Return [X, Y] of the center of cell containing provided text 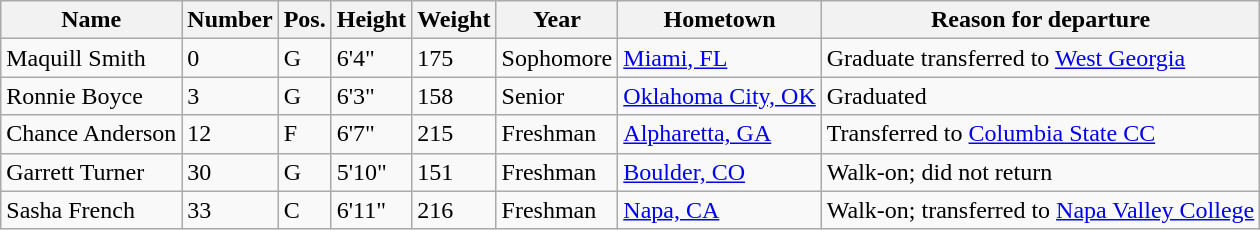
5'10" [371, 172]
Height [371, 20]
Hometown [720, 20]
6'4" [371, 58]
175 [454, 58]
3 [230, 96]
Walk-on; did not return [1040, 172]
Reason for departure [1040, 20]
Alpharetta, GA [720, 134]
0 [230, 58]
Graduated [1040, 96]
Sasha French [92, 210]
Walk-on; transferred to Napa Valley College [1040, 210]
33 [230, 210]
Name [92, 20]
6'11" [371, 210]
151 [454, 172]
Sophomore [557, 58]
C [304, 210]
215 [454, 134]
Miami, FL [720, 58]
Transferred to Columbia State CC [1040, 134]
216 [454, 210]
30 [230, 172]
Number [230, 20]
Year [557, 20]
Pos. [304, 20]
12 [230, 134]
158 [454, 96]
Boulder, CO [720, 172]
Chance Anderson [92, 134]
Graduate transferred to West Georgia [1040, 58]
Garrett Turner [92, 172]
Senior [557, 96]
Oklahoma City, OK [720, 96]
Ronnie Boyce [92, 96]
6'7" [371, 134]
6'3" [371, 96]
Napa, CA [720, 210]
Weight [454, 20]
F [304, 134]
Maquill Smith [92, 58]
